Output the (X, Y) coordinate of the center of the cell containing the given text.  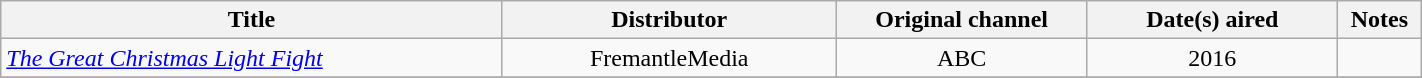
ABC (962, 58)
Original channel (962, 20)
2016 (1212, 58)
Distributor (669, 20)
Notes (1380, 20)
Date(s) aired (1212, 20)
FremantleMedia (669, 58)
The Great Christmas Light Fight (252, 58)
Title (252, 20)
